Capture the cell that displays the provided text and extract its (X, Y) central coordinate. 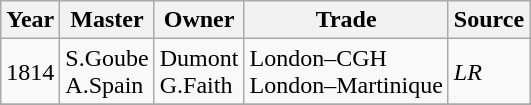
Owner (199, 20)
S.GoubeA.Spain (107, 72)
Trade (346, 20)
LR (488, 72)
DumontG.Faith (199, 72)
Master (107, 20)
Year (30, 20)
Source (488, 20)
1814 (30, 72)
London–CGHLondon–Martinique (346, 72)
